Search for the cell housing the specified text and yield its (X, Y) center coordinate. 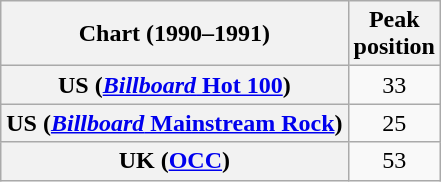
53 (394, 161)
Peakposition (394, 34)
US (Billboard Mainstream Rock) (174, 123)
33 (394, 85)
25 (394, 123)
Chart (1990–1991) (174, 34)
US (Billboard Hot 100) (174, 85)
UK (OCC) (174, 161)
